For the text-containing cell, return its midpoint in [x, y] coordinate format. 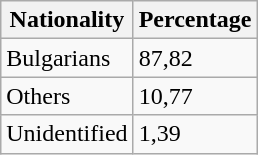
Unidentified [67, 134]
87,82 [195, 58]
Others [67, 96]
1,39 [195, 134]
Nationality [67, 20]
10,77 [195, 96]
Bulgarians [67, 58]
Percentage [195, 20]
